Determine the (X, Y) coordinate at the center of the cell enclosing the given text.  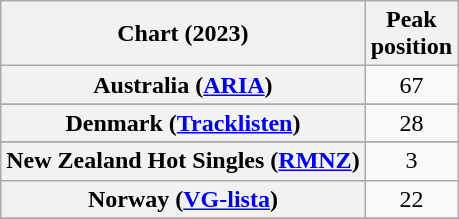
Denmark (Tracklisten) (183, 123)
Australia (ARIA) (183, 85)
28 (411, 123)
3 (411, 161)
67 (411, 85)
Norway (VG-lista) (183, 199)
New Zealand Hot Singles (RMNZ) (183, 161)
Peakposition (411, 34)
Chart (2023) (183, 34)
22 (411, 199)
